Capture the cell that displays the provided text and extract its [X, Y] central coordinate. 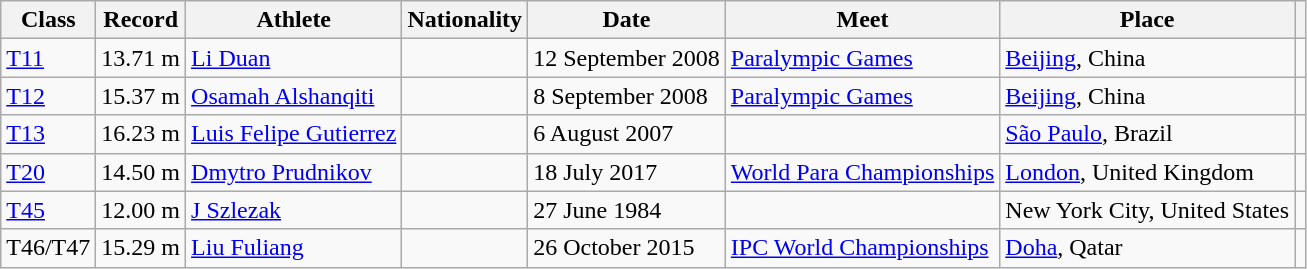
12.00 m [141, 210]
J Szlezak [294, 210]
T20 [48, 172]
27 June 1984 [627, 210]
12 September 2008 [627, 58]
Date [627, 20]
15.37 m [141, 96]
Record [141, 20]
6 August 2007 [627, 134]
15.29 m [141, 248]
T45 [48, 210]
IPC World Championships [862, 248]
Liu Fuliang [294, 248]
16.23 m [141, 134]
London, United Kingdom [1148, 172]
8 September 2008 [627, 96]
World Para Championships [862, 172]
T13 [48, 134]
Osamah Alshanqiti [294, 96]
Nationality [465, 20]
Doha, Qatar [1148, 248]
São Paulo, Brazil [1148, 134]
Luis Felipe Gutierrez [294, 134]
Class [48, 20]
Meet [862, 20]
Dmytro Prudnikov [294, 172]
Place [1148, 20]
18 July 2017 [627, 172]
T46/T47 [48, 248]
New York City, United States [1148, 210]
26 October 2015 [627, 248]
T12 [48, 96]
13.71 m [141, 58]
14.50 m [141, 172]
Li Duan [294, 58]
T11 [48, 58]
Athlete [294, 20]
